Identify which cell holds the provided text, then report its (x, y) central coordinate. 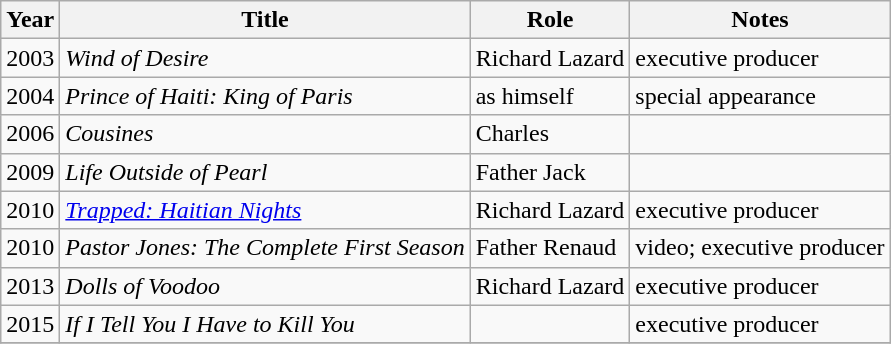
Father Jack (550, 172)
If I Tell You I Have to Kill You (265, 324)
Year (30, 20)
special appearance (760, 96)
Pastor Jones: The Complete First Season (265, 248)
Wind of Desire (265, 58)
Father Renaud (550, 248)
2003 (30, 58)
Life Outside of Pearl (265, 172)
Cousines (265, 134)
Charles (550, 134)
Prince of Haiti: King of Paris (265, 96)
as himself (550, 96)
2006 (30, 134)
2009 (30, 172)
Trapped: Haitian Nights (265, 210)
2004 (30, 96)
Dolls of Voodoo (265, 286)
Title (265, 20)
Role (550, 20)
video; executive producer (760, 248)
2015 (30, 324)
Notes (760, 20)
2013 (30, 286)
